Locate the cell with the specified text and output its (X, Y) center coordinate. 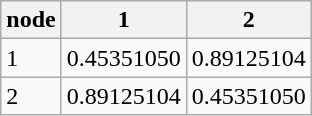
node (31, 20)
